Pinpoint the cell where the given text exists, returning its (X, Y) midpoint coordinate. 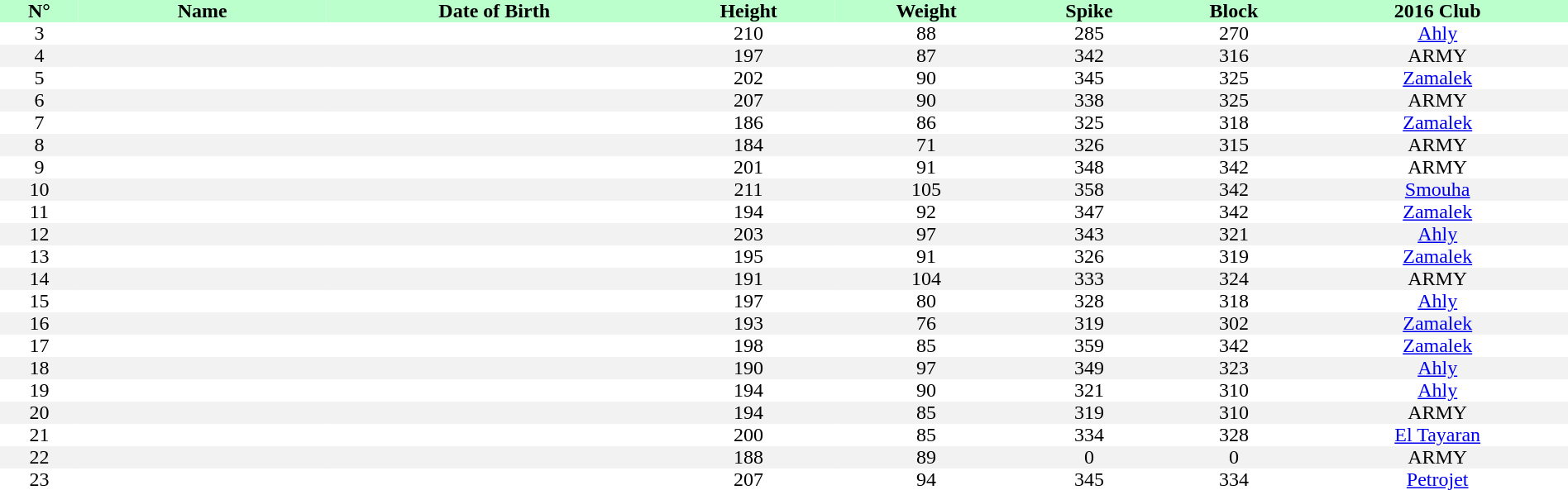
334 (1090, 435)
Name (203, 12)
201 (749, 167)
86 (926, 122)
104 (926, 279)
21 (40, 435)
343 (1090, 235)
191 (749, 279)
10 (40, 190)
8 (40, 145)
Spike (1090, 12)
80 (926, 301)
92 (926, 212)
71 (926, 145)
193 (749, 324)
270 (1234, 33)
202 (749, 78)
Date of Birth (495, 12)
333 (1090, 279)
4 (40, 56)
186 (749, 122)
200 (749, 435)
18 (40, 369)
19 (40, 390)
El Tayaran (1437, 435)
89 (926, 458)
7 (40, 122)
323 (1234, 369)
302 (1234, 324)
14 (40, 279)
338 (1090, 101)
76 (926, 324)
Weight (926, 12)
Smouha (1437, 190)
358 (1090, 190)
190 (749, 369)
348 (1090, 167)
11 (40, 212)
13 (40, 256)
184 (749, 145)
2016 Club (1437, 12)
12 (40, 235)
349 (1090, 369)
347 (1090, 212)
315 (1234, 145)
9 (40, 167)
105 (926, 190)
211 (749, 190)
316 (1234, 56)
Block (1234, 12)
5 (40, 78)
207 (749, 101)
198 (749, 345)
195 (749, 256)
N° (40, 12)
203 (749, 235)
3 (40, 33)
15 (40, 301)
345 (1090, 78)
16 (40, 324)
324 (1234, 279)
17 (40, 345)
359 (1090, 345)
6 (40, 101)
210 (749, 33)
188 (749, 458)
Height (749, 12)
22 (40, 458)
88 (926, 33)
87 (926, 56)
20 (40, 413)
285 (1090, 33)
